Find where the given text appears and provide that cell's center as [x, y] coordinate. 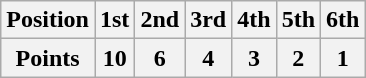
6th [343, 20]
2 [298, 58]
1st [114, 20]
10 [114, 58]
4th [254, 20]
Position [48, 20]
2nd [160, 20]
6 [160, 58]
Points [48, 58]
4 [208, 58]
5th [298, 20]
1 [343, 58]
3 [254, 58]
3rd [208, 20]
